Detect which cell encompasses the target text, then output its (x, y) center coordinate. 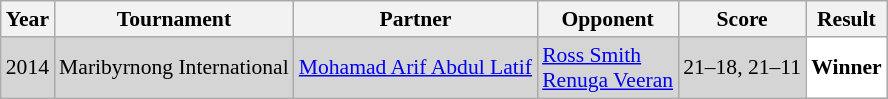
Partner (416, 19)
Year (28, 19)
Result (846, 19)
Mohamad Arif Abdul Latif (416, 68)
Winner (846, 68)
Tournament (174, 19)
Score (742, 19)
2014 (28, 68)
Opponent (608, 19)
Maribyrnong International (174, 68)
21–18, 21–11 (742, 68)
Ross Smith Renuga Veeran (608, 68)
